Identify which cell holds the provided text, then report its (x, y) central coordinate. 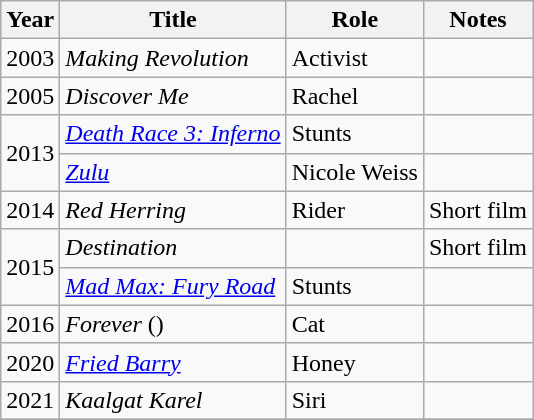
Red Herring (173, 210)
Mad Max: Fury Road (173, 286)
Rider (354, 210)
Making Revolution (173, 58)
Zulu (173, 172)
Title (173, 20)
2003 (30, 58)
2015 (30, 267)
Rachel (354, 96)
2014 (30, 210)
Notes (478, 20)
2013 (30, 153)
Honey (354, 362)
Discover Me (173, 96)
2021 (30, 400)
Nicole Weiss (354, 172)
Year (30, 20)
Destination (173, 248)
2005 (30, 96)
Siri (354, 400)
Activist (354, 58)
Fried Barry (173, 362)
Cat (354, 324)
2016 (30, 324)
Death Race 3: Inferno (173, 134)
Kaalgat Karel (173, 400)
Forever () (173, 324)
Role (354, 20)
2020 (30, 362)
